Return [X, Y] of the center of cell containing provided text 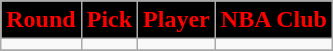
Pick [109, 20]
Player [177, 20]
Round [41, 20]
NBA Club [274, 20]
